Output the [x, y] coordinate of the center of the cell containing the given text.  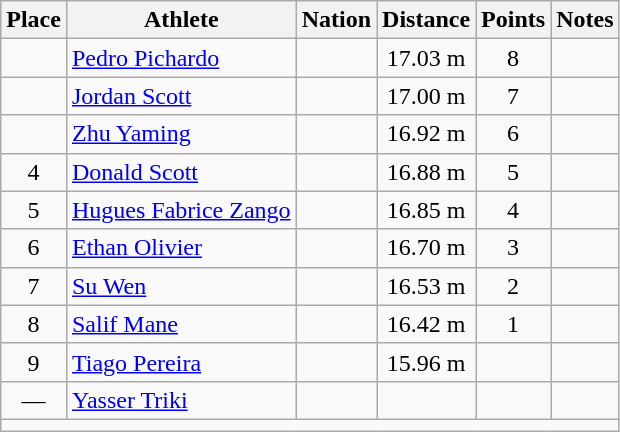
Pedro Pichardo [181, 58]
Distance [426, 20]
16.53 m [426, 286]
Donald Scott [181, 172]
15.96 m [426, 362]
Notes [585, 20]
Ethan Olivier [181, 248]
16.88 m [426, 172]
16.42 m [426, 324]
Zhu Yaming [181, 134]
Salif Mane [181, 324]
Yasser Triki [181, 400]
9 [34, 362]
Athlete [181, 20]
3 [514, 248]
Points [514, 20]
Su Wen [181, 286]
Tiago Pereira [181, 362]
Place [34, 20]
1 [514, 324]
16.85 m [426, 210]
16.92 m [426, 134]
2 [514, 286]
Hugues Fabrice Zango [181, 210]
17.00 m [426, 96]
17.03 m [426, 58]
Nation [336, 20]
16.70 m [426, 248]
— [34, 400]
Jordan Scott [181, 96]
